Search for the cell housing the specified text and yield its [X, Y] center coordinate. 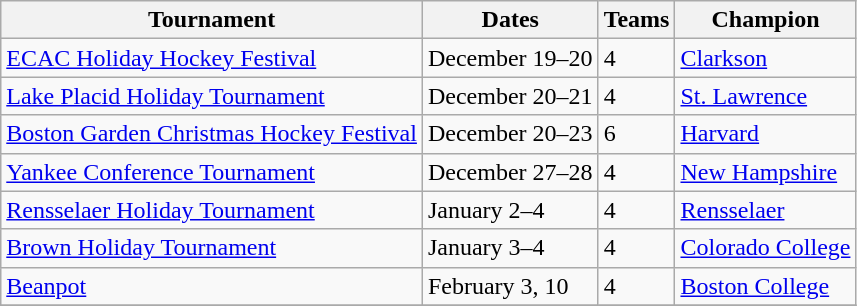
Boston Garden Christmas Hockey Festival [212, 134]
Champion [766, 20]
Yankee Conference Tournament [212, 172]
6 [636, 134]
ECAC Holiday Hockey Festival [212, 58]
December 20–23 [510, 134]
January 3–4 [510, 248]
Rensselaer [766, 210]
Colorado College [766, 248]
December 20–21 [510, 96]
Harvard [766, 134]
Boston College [766, 286]
Beanpot [212, 286]
Clarkson [766, 58]
Teams [636, 20]
December 27–28 [510, 172]
Rensselaer Holiday Tournament [212, 210]
Tournament [212, 20]
December 19–20 [510, 58]
New Hampshire [766, 172]
January 2–4 [510, 210]
Dates [510, 20]
Brown Holiday Tournament [212, 248]
St. Lawrence [766, 96]
February 3, 10 [510, 286]
Lake Placid Holiday Tournament [212, 96]
